Search for the cell housing the specified text and yield its [X, Y] center coordinate. 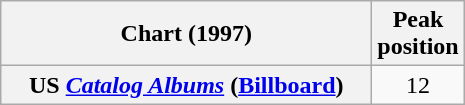
12 [418, 85]
Chart (1997) [186, 34]
US Catalog Albums (Billboard) [186, 85]
Peakposition [418, 34]
